Capture the cell that displays the provided text and extract its (X, Y) central coordinate. 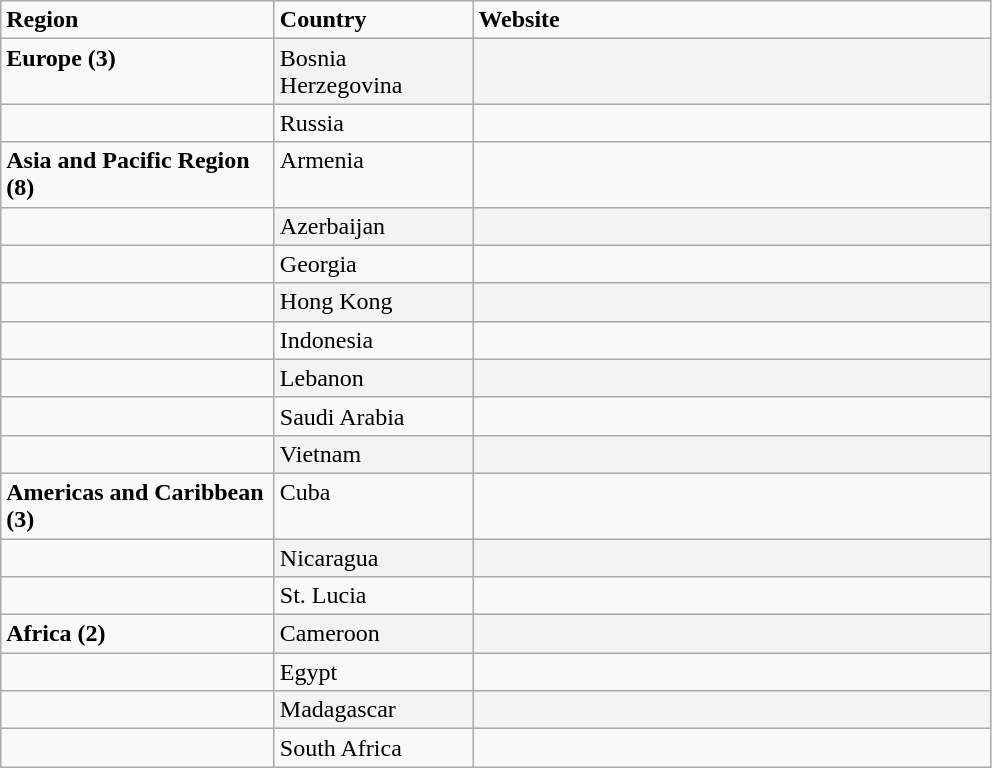
Cuba (374, 506)
Website (732, 20)
Azerbaijan (374, 226)
Asia and Pacific Region (8) (138, 174)
South Africa (374, 748)
Region (138, 20)
St. Lucia (374, 596)
Russia (374, 123)
Hong Kong (374, 302)
Georgia (374, 264)
Madagascar (374, 710)
Saudi Arabia (374, 416)
Armenia (374, 174)
Bosnia Herzegovina (374, 72)
Egypt (374, 672)
Indonesia (374, 340)
Country (374, 20)
Nicaragua (374, 557)
Vietnam (374, 454)
Americas and Caribbean (3) (138, 506)
Africa (2) (138, 634)
Lebanon (374, 378)
Cameroon (374, 634)
Europe (3) (138, 72)
